Provide the [X, Y] coordinate of the cell's center where the given text is located.  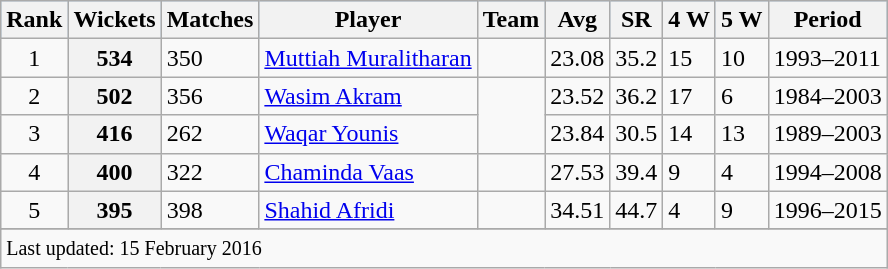
398 [210, 210]
2 [34, 96]
5 [34, 210]
Waqar Younis [368, 134]
Avg [578, 20]
262 [210, 134]
322 [210, 172]
1984–2003 [828, 96]
44.7 [636, 210]
6 [742, 96]
23.84 [578, 134]
Last updated: 15 February 2016 [444, 248]
35.2 [636, 58]
15 [690, 58]
Team [511, 20]
13 [742, 134]
36.2 [636, 96]
Period [828, 20]
17 [690, 96]
Shahid Afridi [368, 210]
534 [114, 58]
416 [114, 134]
356 [210, 96]
Player [368, 20]
Rank [34, 20]
1993–2011 [828, 58]
30.5 [636, 134]
39.4 [636, 172]
400 [114, 172]
Wickets [114, 20]
14 [690, 134]
4 W [690, 20]
1996–2015 [828, 210]
Wasim Akram [368, 96]
3 [34, 134]
23.52 [578, 96]
Muttiah Muralitharan [368, 58]
1994–2008 [828, 172]
395 [114, 210]
23.08 [578, 58]
34.51 [578, 210]
1989–2003 [828, 134]
Chaminda Vaas [368, 172]
350 [210, 58]
5 W [742, 20]
502 [114, 96]
10 [742, 58]
1 [34, 58]
SR [636, 20]
27.53 [578, 172]
Matches [210, 20]
